Pinpoint the cell where the given text exists, returning its [x, y] midpoint coordinate. 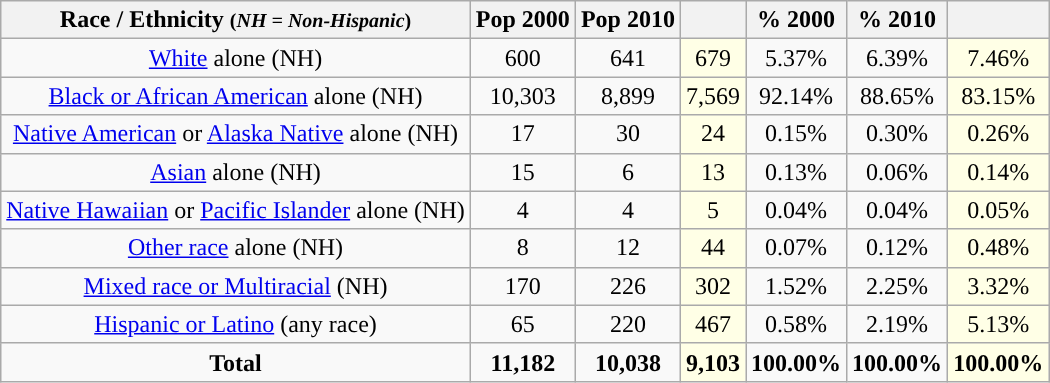
12 [628, 248]
0.48% [998, 248]
10,303 [522, 96]
3.32% [998, 286]
2.25% [898, 286]
8,899 [628, 96]
641 [628, 58]
30 [628, 134]
5.37% [796, 58]
% 2010 [898, 20]
0.07% [796, 248]
Pop 2010 [628, 20]
0.58% [796, 324]
9,103 [712, 362]
8 [522, 248]
2.19% [898, 324]
302 [712, 286]
Asian alone (NH) [236, 172]
10,038 [628, 362]
5 [712, 210]
17 [522, 134]
88.65% [898, 96]
0.05% [998, 210]
83.15% [998, 96]
7,569 [712, 96]
Race / Ethnicity (NH = Non-Hispanic) [236, 20]
% 2000 [796, 20]
226 [628, 286]
0.06% [898, 172]
92.14% [796, 96]
Native Hawaiian or Pacific Islander alone (NH) [236, 210]
0.26% [998, 134]
White alone (NH) [236, 58]
170 [522, 286]
7.46% [998, 58]
44 [712, 248]
Pop 2000 [522, 20]
65 [522, 324]
6.39% [898, 58]
Hispanic or Latino (any race) [236, 324]
1.52% [796, 286]
Other race alone (NH) [236, 248]
5.13% [998, 324]
220 [628, 324]
467 [712, 324]
13 [712, 172]
Total [236, 362]
Black or African American alone (NH) [236, 96]
Native American or Alaska Native alone (NH) [236, 134]
24 [712, 134]
600 [522, 58]
679 [712, 58]
0.13% [796, 172]
0.30% [898, 134]
6 [628, 172]
11,182 [522, 362]
0.12% [898, 248]
0.15% [796, 134]
0.14% [998, 172]
15 [522, 172]
Mixed race or Multiracial (NH) [236, 286]
